Pinpoint the cell where the given text exists, returning its [x, y] midpoint coordinate. 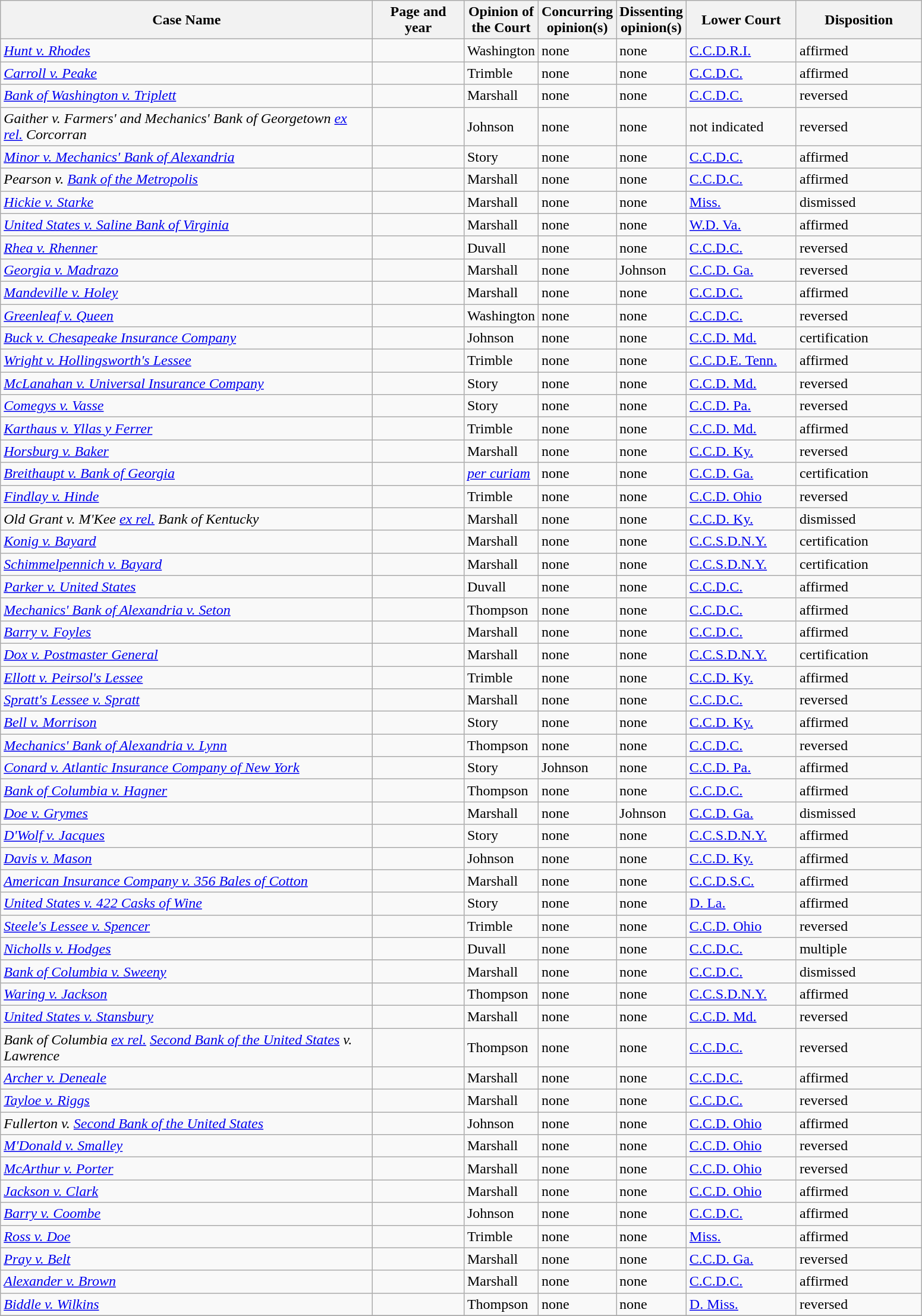
Greenleaf v. Queen [187, 316]
Steele's Lessee v. Spencer [187, 926]
Jackson v. Clark [187, 1191]
C.C.D.S.C. [741, 881]
Page and year [418, 20]
Davis v. Mason [187, 858]
multiple [858, 949]
Georgia v. Madrazo [187, 270]
D. La. [741, 903]
Gaither v. Farmers' and Mechanics' Bank of Georgetown ex rel. Corcorran [187, 126]
Mechanics' Bank of Alexandria v. Seton [187, 609]
Waring v. Jackson [187, 994]
M'Donald v. Smalley [187, 1146]
American Insurance Company v. 356 Bales of Cotton [187, 881]
Fullerton v. Second Bank of the United States [187, 1123]
Hunt v. Rhodes [187, 51]
McArthur v. Porter [187, 1169]
Wright v. Hollingsworth's Lessee [187, 361]
Concurring opinion(s) [578, 20]
Schimmelpennich v. Bayard [187, 564]
United States v. Stansbury [187, 1016]
Pray v. Belt [187, 1259]
Karthaus v. Yllas y Ferrer [187, 429]
Bank of Columbia v. Hagner [187, 791]
not indicated [741, 126]
Barry v. Foyles [187, 632]
Tayloe v. Riggs [187, 1101]
Bank of Columbia ex rel. Second Bank of the United States v. Lawrence [187, 1047]
McLanahan v. Universal Insurance Company [187, 383]
Doe v. Grymes [187, 813]
Biddle v. Wilkins [187, 1304]
Dissenting opinion(s) [652, 20]
Dox v. Postmaster General [187, 654]
Parker v. United States [187, 587]
Horsburg v. Baker [187, 451]
Konig v. Bayard [187, 541]
Spratt's Lessee v. Spratt [187, 700]
Bank of Washington v. Triplett [187, 96]
per curiam [501, 474]
Case Name [187, 20]
Disposition [858, 20]
Carroll v. Peake [187, 73]
W.D. Va. [741, 225]
Minor v. Mechanics' Bank of Alexandria [187, 157]
Alexander v. Brown [187, 1282]
Rhea v. Rhenner [187, 247]
Pearson v. Bank of the Metropolis [187, 180]
Mandeville v. Holey [187, 292]
Bell v. Morrison [187, 723]
Old Grant v. M'Kee ex rel. Bank of Kentucky [187, 519]
C.C.D.E. Tenn. [741, 361]
United States v. Saline Bank of Virginia [187, 225]
Lower Court [741, 20]
Hickie v. Starke [187, 202]
D'Wolf v. Jacques [187, 836]
Buck v. Chesapeake Insurance Company [187, 338]
C.C.D.R.I. [741, 51]
Comegys v. Vasse [187, 406]
United States v. 422 Casks of Wine [187, 903]
Bank of Columbia v. Sweeny [187, 971]
Ellott v. Peirsol's Lessee [187, 677]
Conard v. Atlantic Insurance Company of New York [187, 768]
Archer v. Deneale [187, 1078]
Barry v. Coombe [187, 1214]
Opinion of the Court [501, 20]
Breithaupt v. Bank of Georgia [187, 474]
Nicholls v. Hodges [187, 949]
Findlay v. Hinde [187, 496]
D. Miss. [741, 1304]
Mechanics' Bank of Alexandria v. Lynn [187, 745]
Ross v. Doe [187, 1236]
